Return [x, y] of the center of cell containing provided text 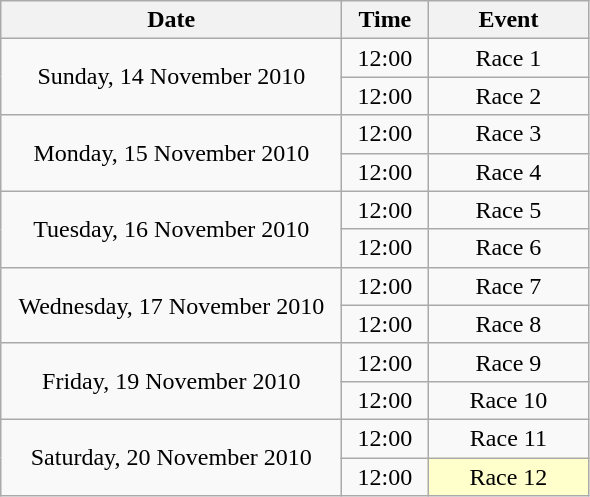
Race 7 [508, 286]
Sunday, 14 November 2010 [172, 77]
Race 4 [508, 172]
Date [172, 20]
Friday, 19 November 2010 [172, 381]
Race 11 [508, 438]
Wednesday, 17 November 2010 [172, 305]
Race 12 [508, 477]
Race 6 [508, 248]
Race 10 [508, 400]
Race 5 [508, 210]
Race 9 [508, 362]
Monday, 15 November 2010 [172, 153]
Time [385, 20]
Event [508, 20]
Race 3 [508, 134]
Race 2 [508, 96]
Race 1 [508, 58]
Race 8 [508, 324]
Tuesday, 16 November 2010 [172, 229]
Saturday, 20 November 2010 [172, 457]
